Scan for the cell matching the given text and deliver its [X, Y] coordinate at center. 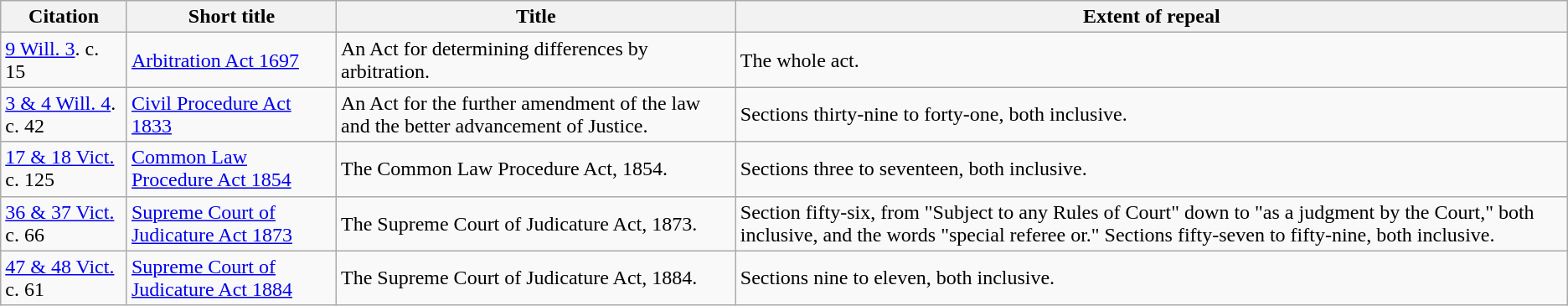
Title [536, 17]
17 & 18 Vict. c. 125 [64, 169]
Supreme Court of Judicature Act 1884 [231, 278]
36 & 37 Vict. c. 66 [64, 223]
An Act for determining differences by arbitration. [536, 60]
Supreme Court of Judicature Act 1873 [231, 223]
The Common Law Procedure Act, 1854. [536, 169]
3 & 4 Will. 4. c. 42 [64, 114]
Sections nine to eleven, both inclusive. [1151, 278]
Citation [64, 17]
Extent of repeal [1151, 17]
47 & 48 Vict. c. 61 [64, 278]
The Supreme Court of Judicature Act, 1873. [536, 223]
9 Will. 3. c. 15 [64, 60]
Short title [231, 17]
Civil Procedure Act 1833 [231, 114]
Sections three to seventeen, both inclusive. [1151, 169]
The whole act. [1151, 60]
An Act for the further amendment of the law and the better advancement of Justice. [536, 114]
The Supreme Court of Judicature Act, 1884. [536, 278]
Arbitration Act 1697 [231, 60]
Sections thirty-nine to forty-one, both inclusive. [1151, 114]
Common Law Procedure Act 1854 [231, 169]
